From the cell containing the given text, extract its center point as [x, y] coordinate. 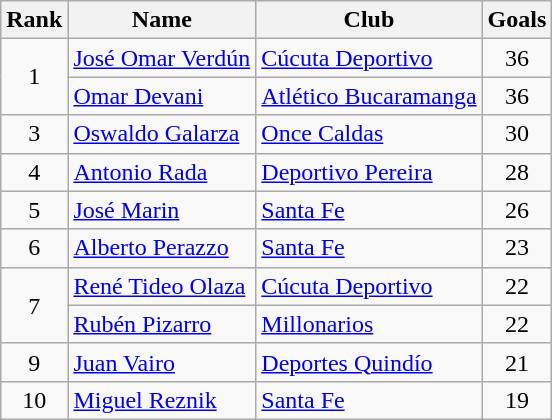
Rubén Pizarro [162, 324]
30 [517, 134]
Deportivo Pereira [369, 172]
19 [517, 400]
Antonio Rada [162, 172]
4 [34, 172]
9 [34, 362]
Alberto Perazzo [162, 248]
1 [34, 77]
Oswaldo Galarza [162, 134]
José Marin [162, 210]
23 [517, 248]
Once Caldas [369, 134]
21 [517, 362]
Juan Vairo [162, 362]
Deportes Quindío [369, 362]
7 [34, 305]
3 [34, 134]
Atlético Bucaramanga [369, 96]
José Omar Verdún [162, 58]
René Tideo Olaza [162, 286]
26 [517, 210]
6 [34, 248]
Omar Devani [162, 96]
10 [34, 400]
Miguel Reznik [162, 400]
Name [162, 20]
Millonarios [369, 324]
28 [517, 172]
Rank [34, 20]
Club [369, 20]
Goals [517, 20]
5 [34, 210]
